Scan for the cell matching the given text and deliver its (X, Y) coordinate at center. 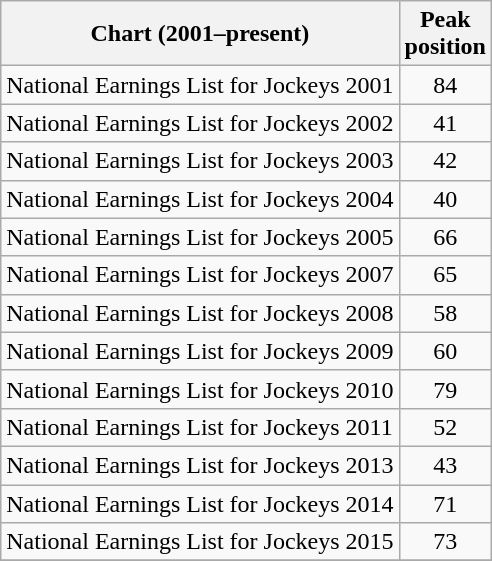
60 (445, 351)
National Earnings List for Jockeys 2008 (200, 313)
40 (445, 199)
41 (445, 123)
National Earnings List for Jockeys 2004 (200, 199)
National Earnings List for Jockeys 2014 (200, 503)
65 (445, 275)
National Earnings List for Jockeys 2001 (200, 85)
National Earnings List for Jockeys 2011 (200, 427)
Chart (2001–present) (200, 34)
71 (445, 503)
73 (445, 542)
National Earnings List for Jockeys 2007 (200, 275)
79 (445, 389)
52 (445, 427)
National Earnings List for Jockeys 2010 (200, 389)
43 (445, 465)
National Earnings List for Jockeys 2013 (200, 465)
National Earnings List for Jockeys 2009 (200, 351)
National Earnings List for Jockeys 2015 (200, 542)
Peakposition (445, 34)
National Earnings List for Jockeys 2003 (200, 161)
42 (445, 161)
National Earnings List for Jockeys 2005 (200, 237)
66 (445, 237)
National Earnings List for Jockeys 2002 (200, 123)
84 (445, 85)
58 (445, 313)
